Locate the cell with the specified text and output its [x, y] center coordinate. 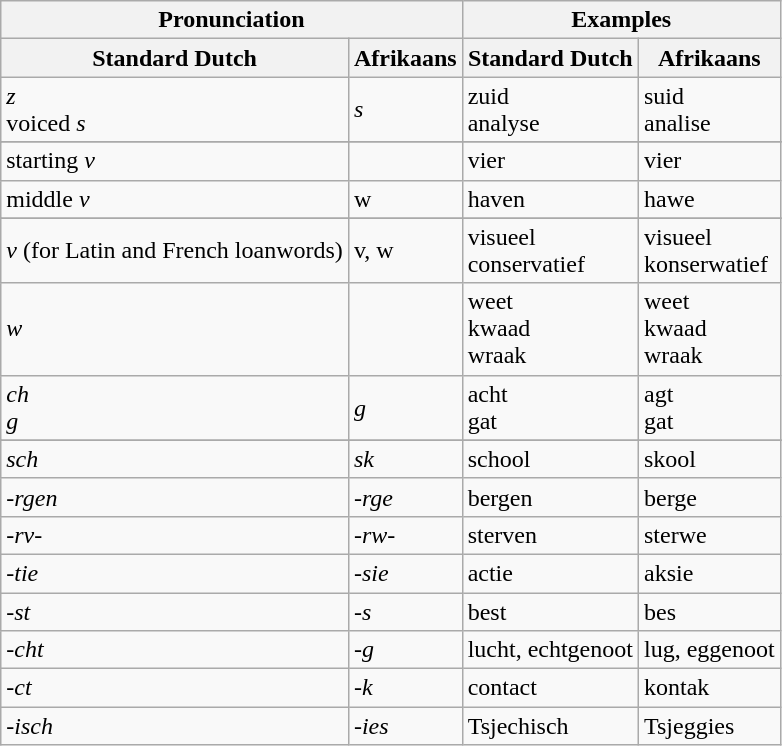
-rgen [175, 497]
lucht, echtgenoot [550, 650]
actie [550, 573]
Tsjechisch [550, 726]
-sie [405, 573]
suid analise [709, 110]
v (for Latin and French loanwords) [175, 250]
starting v [175, 161]
-isch [175, 726]
Examples [621, 20]
sch [175, 459]
-s [405, 611]
visueel konserwatief [709, 250]
acht gat [550, 408]
zuid analyse [550, 110]
visueel conservatief [550, 250]
s [405, 110]
-rv- [175, 535]
haven [550, 199]
bergen [550, 497]
school [550, 459]
-rw- [405, 535]
-g [405, 650]
kontak [709, 688]
sterwe [709, 535]
hawe [709, 199]
-ies [405, 726]
z voiced s [175, 110]
best [550, 611]
ch g [175, 408]
bes [709, 611]
-cht [175, 650]
sterven [550, 535]
-rge [405, 497]
-ct [175, 688]
Pronunciation [232, 20]
g [405, 408]
-k [405, 688]
-tie [175, 573]
sk [405, 459]
berge [709, 497]
Tsjeggies [709, 726]
skool [709, 459]
v, w [405, 250]
-st [175, 611]
middle v [175, 199]
contact [550, 688]
agt gat [709, 408]
aksie [709, 573]
lug, eggenoot [709, 650]
